From the cell containing the given text, extract its center point as (X, Y) coordinate. 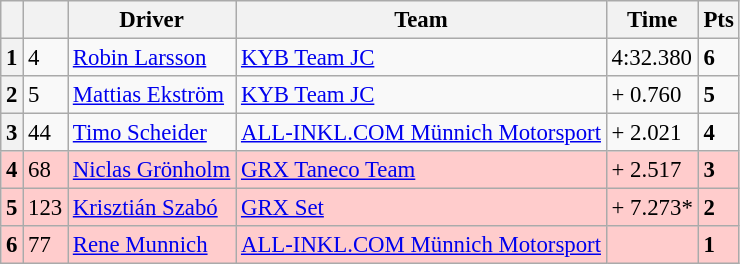
Team (422, 20)
77 (46, 245)
+ 0.760 (652, 95)
Niclas Grönholm (152, 170)
+ 7.273* (652, 208)
44 (46, 133)
+ 2.021 (652, 133)
Pts (718, 20)
Time (652, 20)
Krisztián Szabó (152, 208)
Timo Scheider (152, 133)
+ 2.517 (652, 170)
Robin Larsson (152, 58)
GRX Taneco Team (422, 170)
GRX Set (422, 208)
123 (46, 208)
4:32.380 (652, 58)
Mattias Ekström (152, 95)
Rene Munnich (152, 245)
68 (46, 170)
Driver (152, 20)
